Locate the cell with the specified text and output its (x, y) center coordinate. 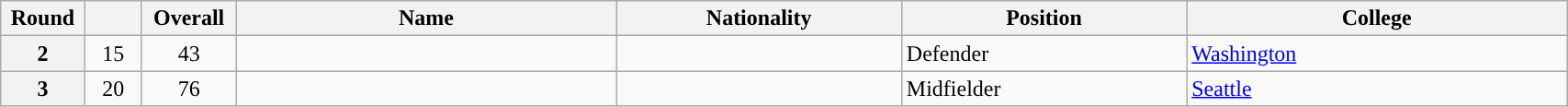
43 (189, 53)
76 (189, 89)
Washington (1377, 53)
3 (42, 89)
Defender (1043, 53)
Position (1043, 18)
20 (113, 89)
Midfielder (1043, 89)
Name (426, 18)
2 (42, 53)
Nationality (759, 18)
Round (42, 18)
15 (113, 53)
College (1377, 18)
Seattle (1377, 89)
Overall (189, 18)
